Return the (x, y) coordinate for the center point of the cell that contains the specified text.  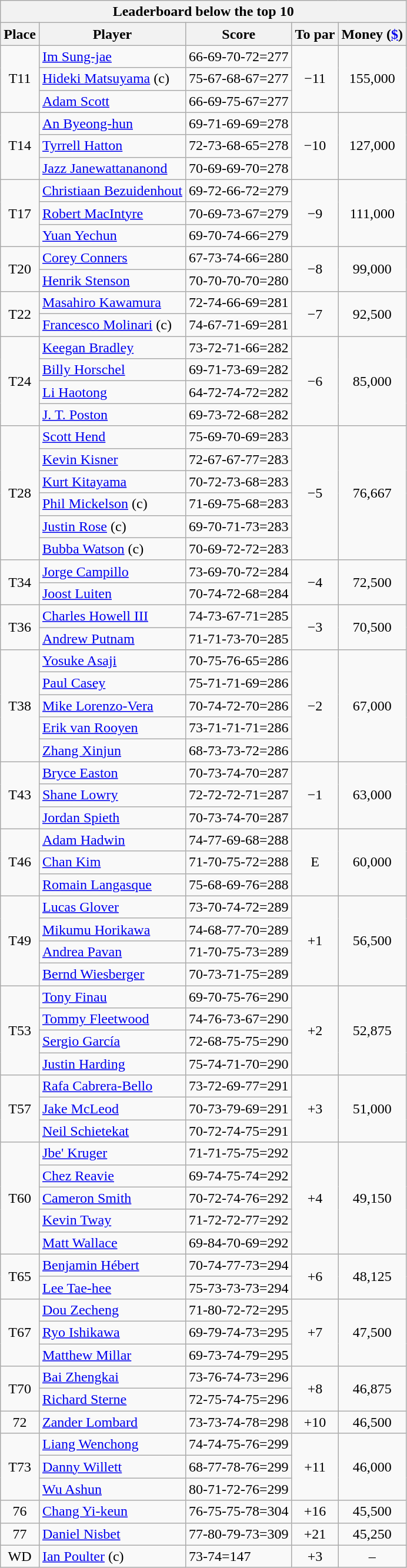
−8 (315, 269)
Bernd Wiesberger (112, 974)
Robert MacIntyre (112, 213)
Justin Harding (112, 1064)
71-80-72-72=295 (239, 1310)
Joost Luiten (112, 593)
Zander Lombard (112, 1422)
Andrea Pavan (112, 952)
Jorge Campillo (112, 571)
Matthew Millar (112, 1355)
Player (112, 34)
75-67-68-67=277 (239, 79)
73-76-74-73=296 (239, 1377)
+21 (315, 1534)
Keegan Bradley (112, 348)
Scott Hend (112, 437)
80-71-72-76=299 (239, 1489)
E (315, 862)
67,000 (372, 706)
Place (20, 34)
Paul Casey (112, 683)
63,000 (372, 795)
Jbe' Kruger (112, 1153)
+2 (315, 1030)
99,000 (372, 269)
Zhang Xinjun (112, 750)
Im Sung-jae (112, 56)
T49 (20, 940)
T67 (20, 1332)
T28 (20, 493)
74-77-69-68=288 (239, 840)
+4 (315, 1198)
T14 (20, 146)
71-70-75-72=288 (239, 862)
47,500 (372, 1332)
69-70-71-73=283 (239, 526)
Bryce Easton (112, 773)
71-71-73-70=285 (239, 638)
70-75-76-65=286 (239, 661)
T57 (20, 1109)
75-69-70-69=283 (239, 437)
68-77-78-76=299 (239, 1467)
67-73-74-66=280 (239, 258)
69-73-72-68=282 (239, 415)
Jazz Janewattananond (112, 168)
45,250 (372, 1534)
74-68-77-70=289 (239, 929)
T43 (20, 795)
Henrik Stenson (112, 281)
−2 (315, 706)
T53 (20, 1030)
92,500 (372, 314)
Lucas Glover (112, 907)
Richard Sterne (112, 1400)
Billy Horschel (112, 370)
T60 (20, 1198)
72-68-75-75=290 (239, 1042)
74-73-67-71=285 (239, 616)
70-69-73-67=279 (239, 213)
Corey Conners (112, 258)
Ryo Ishikawa (112, 1332)
T65 (20, 1276)
+7 (315, 1332)
Kevin Kisner (112, 459)
70-74-77-73=294 (239, 1265)
T34 (20, 582)
72-72-72-71=287 (239, 795)
Chan Kim (112, 862)
70-73-79-69=291 (239, 1109)
Daniel Nisbet (112, 1534)
60,000 (372, 862)
73-71-71-71=286 (239, 728)
Christiaan Bezuidenhout (112, 191)
46,500 (372, 1422)
T38 (20, 706)
Hideki Matsuyama (c) (112, 79)
70,500 (372, 627)
74-76-73-67=290 (239, 1019)
72,500 (372, 582)
Tony Finau (112, 997)
Charles Howell III (112, 616)
To par (315, 34)
70-72-73-68=283 (239, 482)
J. T. Poston (112, 415)
76 (20, 1512)
Tyrrell Hatton (112, 146)
−6 (315, 381)
70-74-72-68=284 (239, 593)
−3 (315, 627)
−4 (315, 582)
Neil Schietekat (112, 1131)
+11 (315, 1467)
52,875 (372, 1030)
70-72-74-75=291 (239, 1131)
49,150 (372, 1198)
56,500 (372, 940)
Bubba Watson (c) (112, 549)
An Byeong-hun (112, 124)
Cameron Smith (112, 1198)
66-69-70-72=277 (239, 56)
+10 (315, 1422)
Dou Zecheng (112, 1310)
T17 (20, 213)
−9 (315, 213)
66-69-75-67=277 (239, 101)
Ian Poulter (c) (112, 1556)
−1 (315, 795)
Kurt Kitayama (112, 482)
Kevin Tway (112, 1220)
85,000 (372, 381)
69-74-75-74=292 (239, 1176)
Score (239, 34)
73-72-71-66=282 (239, 348)
69-79-74-73=295 (239, 1332)
Andrew Putnam (112, 638)
Rafa Cabrera-Bello (112, 1086)
Erik van Rooyen (112, 728)
+6 (315, 1276)
Yuan Yechun (112, 235)
Chang Yi-keun (112, 1512)
70-73-71-75=289 (239, 974)
Phil Mickelson (c) (112, 504)
Romain Langasque (112, 885)
70-74-72-70=286 (239, 706)
74-67-71-69=281 (239, 325)
−5 (315, 493)
45,500 (372, 1512)
73-72-69-77=291 (239, 1086)
73-69-70-72=284 (239, 571)
70-70-70-70=280 (239, 281)
Matt Wallace (112, 1243)
73-70-74-72=289 (239, 907)
69-72-66-72=279 (239, 191)
Masahiro Kawamura (112, 303)
T20 (20, 269)
72-74-66-69=281 (239, 303)
71-72-72-77=292 (239, 1220)
−10 (315, 146)
155,000 (372, 79)
71-70-75-73=289 (239, 952)
– (372, 1556)
70-69-72-72=283 (239, 549)
111,000 (372, 213)
Adam Hadwin (112, 840)
Li Haotong (112, 392)
+1 (315, 940)
75-71-71-69=286 (239, 683)
72-67-67-77=283 (239, 459)
+16 (315, 1512)
Money ($) (372, 34)
Sergio García (112, 1042)
Tommy Fleetwood (112, 1019)
Chez Reavie (112, 1176)
46,000 (372, 1467)
71-69-75-68=283 (239, 504)
T46 (20, 862)
T22 (20, 314)
−7 (315, 314)
Jake McLeod (112, 1109)
Danny Willett (112, 1467)
70-72-74-76=292 (239, 1198)
T70 (20, 1389)
Mikumu Horikawa (112, 929)
Shane Lowry (112, 795)
Francesco Molinari (c) (112, 325)
74-74-75-76=299 (239, 1444)
T24 (20, 381)
+8 (315, 1389)
69-73-74-79=295 (239, 1355)
Lee Tae-hee (112, 1287)
76,667 (372, 493)
T36 (20, 627)
77-80-79-73=309 (239, 1534)
71-71-75-75=292 (239, 1153)
70-69-69-70=278 (239, 168)
64-72-74-72=282 (239, 392)
Wu Ashun (112, 1489)
72 (20, 1422)
46,875 (372, 1389)
72-75-74-75=296 (239, 1400)
69-84-70-69=292 (239, 1243)
Yosuke Asaji (112, 661)
T73 (20, 1467)
69-70-74-66=279 (239, 235)
Adam Scott (112, 101)
69-70-75-76=290 (239, 997)
69-71-73-69=282 (239, 370)
76-75-75-78=304 (239, 1512)
Justin Rose (c) (112, 526)
73-73-74-78=298 (239, 1422)
Liang Wenchong (112, 1444)
51,000 (372, 1109)
−11 (315, 79)
WD (20, 1556)
77 (20, 1534)
Jordan Spieth (112, 818)
Mike Lorenzo-Vera (112, 706)
72-73-68-65=278 (239, 146)
73-74=147 (239, 1556)
75-73-73-73=294 (239, 1287)
69-71-69-69=278 (239, 124)
Bai Zhengkai (112, 1377)
68-73-73-72=286 (239, 750)
75-68-69-76=288 (239, 885)
T11 (20, 79)
Benjamin Hébert (112, 1265)
48,125 (372, 1276)
75-74-71-70=290 (239, 1064)
127,000 (372, 146)
Leaderboard below the top 10 (203, 12)
